Scan for the cell matching the given text and deliver its (X, Y) coordinate at center. 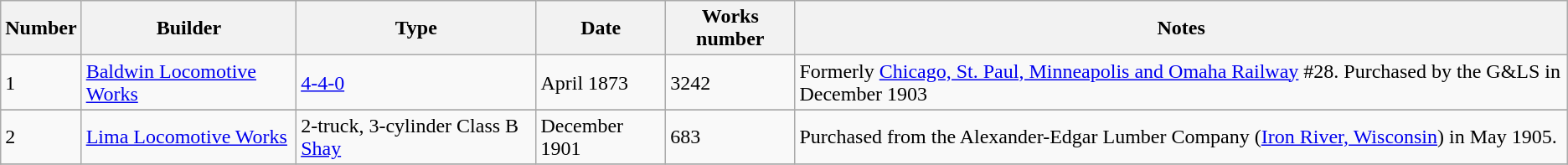
Date (601, 28)
3242 (730, 82)
Lima Locomotive Works (188, 137)
4-4-0 (416, 82)
Works number (730, 28)
Type (416, 28)
Number (41, 28)
Formerly Chicago, St. Paul, Minneapolis and Omaha Railway #28. Purchased by the G&LS in December 1903 (1181, 82)
Builder (188, 28)
Baldwin Locomotive Works (188, 82)
April 1873 (601, 82)
683 (730, 137)
2 (41, 137)
December 1901 (601, 137)
Purchased from the Alexander-Edgar Lumber Company (Iron River, Wisconsin) in May 1905. (1181, 137)
1 (41, 82)
Notes (1181, 28)
2-truck, 3-cylinder Class B Shay (416, 137)
